From the cell containing the given text, extract its center point as (x, y) coordinate. 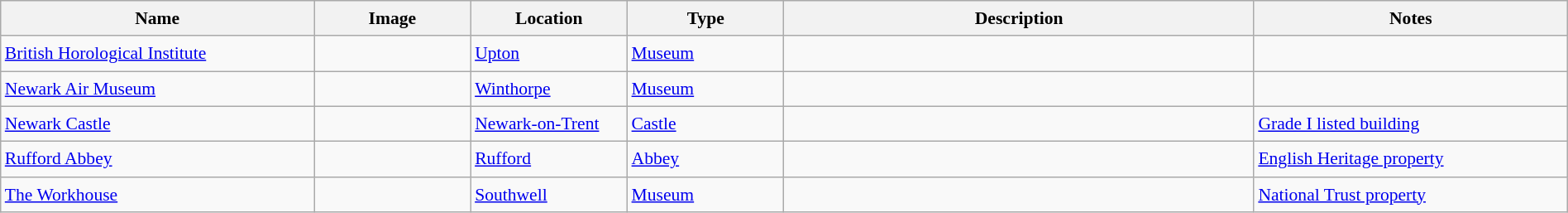
Newark Castle (157, 124)
Name (157, 18)
Upton (549, 55)
National Trust property (1411, 196)
Rufford Abbey (157, 159)
Notes (1411, 18)
Description (1019, 18)
Rufford (549, 159)
Winthorpe (549, 90)
Southwell (549, 196)
Newark Air Museum (157, 90)
British Horological Institute (157, 55)
Image (392, 18)
English Heritage property (1411, 159)
The Workhouse (157, 196)
Castle (706, 124)
Grade I listed building (1411, 124)
Abbey (706, 159)
Newark-on-Trent (549, 124)
Type (706, 18)
Location (549, 18)
